Search for the cell housing the specified text and yield its [X, Y] center coordinate. 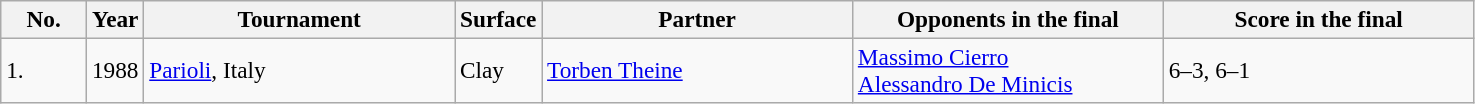
Tournament [300, 19]
Surface [498, 19]
Opponents in the final [1008, 19]
Torben Theine [698, 70]
Massimo Cierro Alessandro De Minicis [1008, 70]
1988 [116, 70]
Year [116, 19]
6–3, 6–1 [1318, 70]
Score in the final [1318, 19]
Partner [698, 19]
Parioli, Italy [300, 70]
No. [44, 19]
Clay [498, 70]
1. [44, 70]
